Find where the given text appears and provide that cell's center as (x, y) coordinate. 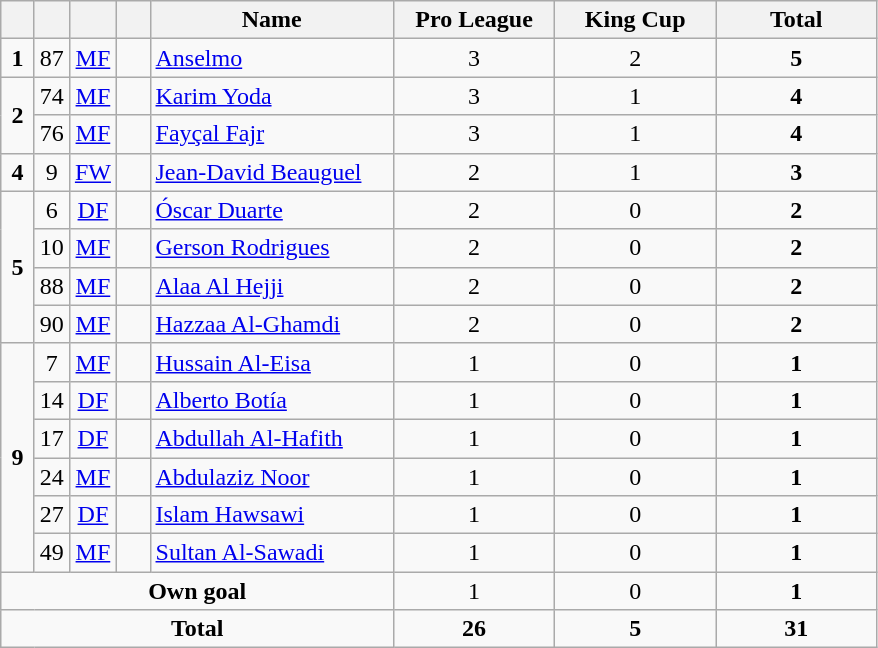
Jean-David Beauguel (272, 172)
26 (474, 629)
Pro League (474, 20)
49 (52, 553)
31 (796, 629)
Abdullah Al-Hafith (272, 438)
King Cup (636, 20)
Alaa Al Hejji (272, 286)
Name (272, 20)
10 (52, 248)
Alberto Botía (272, 400)
Óscar Duarte (272, 210)
FW (92, 172)
Karim Yoda (272, 96)
6 (52, 210)
Gerson Rodrigues (272, 248)
88 (52, 286)
14 (52, 400)
24 (52, 477)
Hazzaa Al-Ghamdi (272, 324)
76 (52, 134)
Fayçal Fajr (272, 134)
74 (52, 96)
17 (52, 438)
87 (52, 58)
Islam Hawsawi (272, 515)
Own goal (198, 591)
27 (52, 515)
Hussain Al-Eisa (272, 362)
90 (52, 324)
Abdulaziz Noor (272, 477)
Anselmo (272, 58)
Sultan Al-Sawadi (272, 553)
7 (52, 362)
